Search for the cell housing the specified text and yield its (x, y) center coordinate. 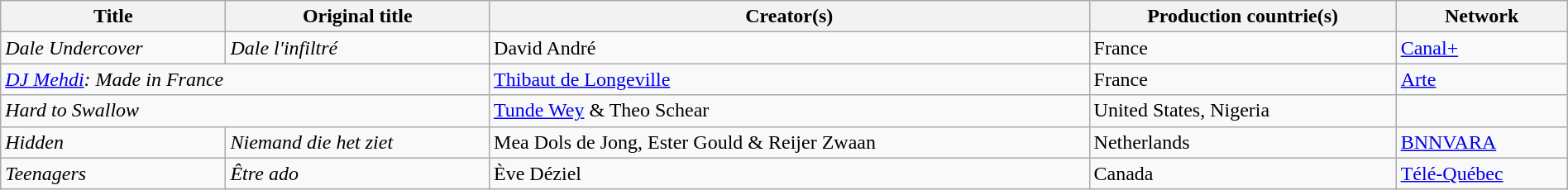
DJ Mehdi: Made in France (245, 79)
United States, Nigeria (1242, 111)
Ève Déziel (790, 173)
Original title (357, 17)
Dale Undercover (113, 48)
Creator(s) (790, 17)
Mea Dols de Jong, Ester Gould & Reijer Zwaan (790, 142)
Canada (1242, 173)
Dale l'infiltré (357, 48)
David André (790, 48)
Production countrie(s) (1242, 17)
Network (1482, 17)
Arte (1482, 79)
Title (113, 17)
Thibaut de Longeville (790, 79)
Télé-Québec (1482, 173)
Hard to Swallow (245, 111)
Teenagers (113, 173)
BNNVARA (1482, 142)
Être ado (357, 173)
Niemand die het ziet (357, 142)
Hidden (113, 142)
Netherlands (1242, 142)
Canal+ (1482, 48)
Tunde Wey & Theo Schear (790, 111)
